Pinpoint the cell where the given text exists, returning its [X, Y] midpoint coordinate. 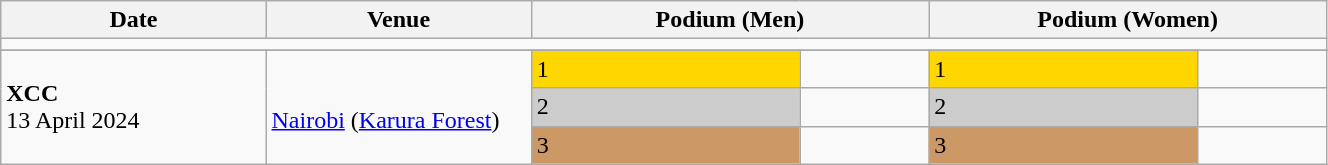
Podium (Men) [730, 20]
Nairobi (Karura Forest) [398, 107]
Venue [398, 20]
Date [134, 20]
Podium (Women) [1128, 20]
XCC 13 April 2024 [134, 107]
